Determine the (x, y) coordinate at the center of the cell enclosing the given text.  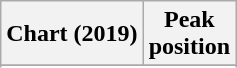
Chart (2019) (72, 34)
Peakposition (189, 34)
